Output the (X, Y) coordinate of the center of the cell containing the given text.  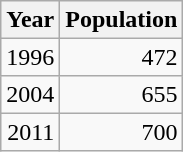
655 (122, 94)
472 (122, 56)
700 (122, 132)
Population (122, 20)
1996 (30, 56)
2004 (30, 94)
Year (30, 20)
2011 (30, 132)
